Detect which cell encompasses the target text, then output its [X, Y] center coordinate. 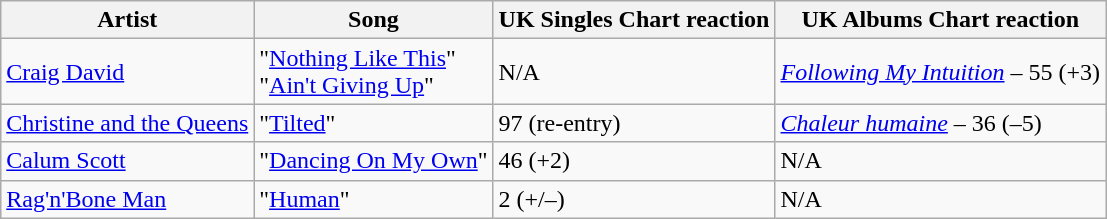
Calum Scott [128, 161]
Craig David [128, 72]
46 (+2) [634, 161]
"Tilted" [374, 123]
Artist [128, 20]
Song [374, 20]
UK Singles Chart reaction [634, 20]
"Human" [374, 199]
UK Albums Chart reaction [940, 20]
97 (re-entry) [634, 123]
"Dancing On My Own" [374, 161]
2 (+/–) [634, 199]
Rag'n'Bone Man [128, 199]
Following My Intuition – 55 (+3) [940, 72]
"Nothing Like This""Ain't Giving Up" [374, 72]
Chaleur humaine – 36 (–5) [940, 123]
Christine and the Queens [128, 123]
